Detect which cell encompasses the target text, then output its (x, y) center coordinate. 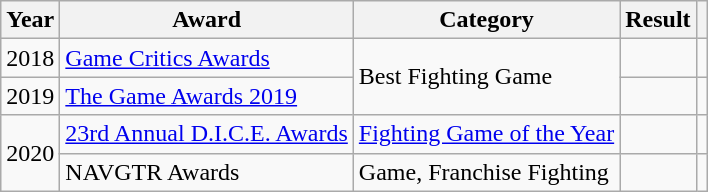
23rd Annual D.I.C.E. Awards (207, 134)
Category (486, 20)
2020 (30, 153)
Result (658, 20)
Fighting Game of the Year (486, 134)
Game Critics Awards (207, 58)
Best Fighting Game (486, 77)
NAVGTR Awards (207, 172)
2019 (30, 96)
Year (30, 20)
Game, Franchise Fighting (486, 172)
2018 (30, 58)
The Game Awards 2019 (207, 96)
Award (207, 20)
